Identify which cell holds the provided text, then report its [x, y] central coordinate. 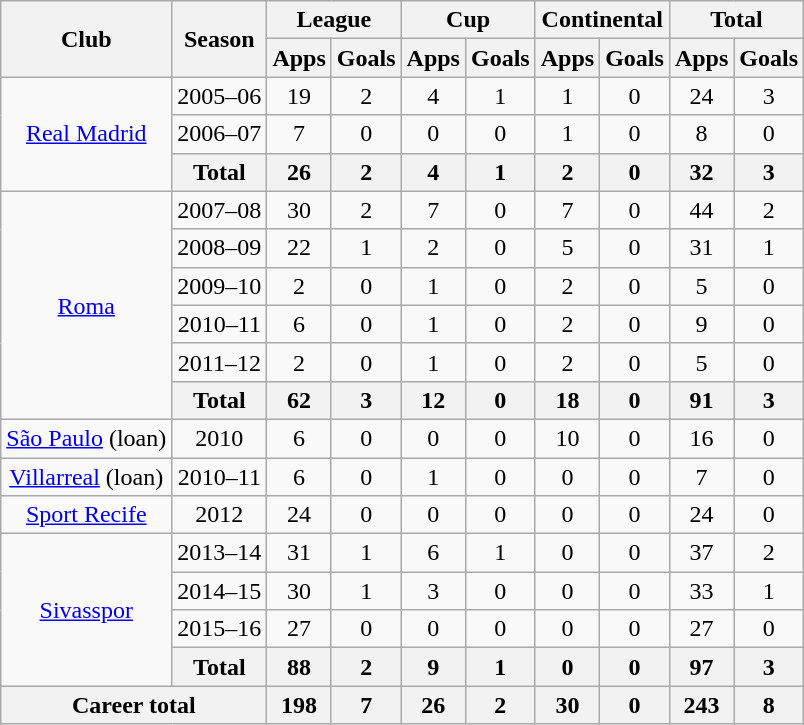
2010 [220, 438]
32 [701, 172]
18 [567, 400]
16 [701, 438]
2015–16 [220, 629]
São Paulo (loan) [86, 438]
2007–08 [220, 210]
19 [299, 96]
44 [701, 210]
Villarreal (loan) [86, 477]
2008–09 [220, 248]
12 [433, 400]
88 [299, 667]
62 [299, 400]
Sport Recife [86, 515]
37 [701, 553]
Real Madrid [86, 134]
Club [86, 39]
2014–15 [220, 591]
Continental [602, 20]
198 [299, 705]
Career total [134, 705]
91 [701, 400]
Cup [468, 20]
League [334, 20]
Sivasspor [86, 610]
2005–06 [220, 96]
2011–12 [220, 362]
243 [701, 705]
Season [220, 39]
10 [567, 438]
2009–10 [220, 286]
33 [701, 591]
2012 [220, 515]
2006–07 [220, 134]
97 [701, 667]
22 [299, 248]
Roma [86, 305]
2013–14 [220, 553]
